Identify which cell holds the provided text, then report its [X, Y] central coordinate. 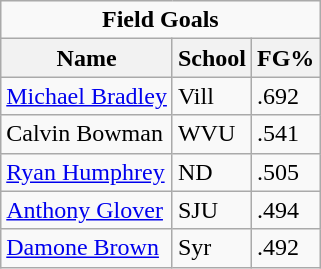
.541 [286, 134]
School [212, 58]
Vill [212, 96]
WVU [212, 134]
Field Goals [160, 20]
SJU [212, 210]
.692 [286, 96]
Name [87, 58]
.492 [286, 248]
Michael Bradley [87, 96]
Ryan Humphrey [87, 172]
ND [212, 172]
Damone Brown [87, 248]
Syr [212, 248]
.505 [286, 172]
FG% [286, 58]
.494 [286, 210]
Anthony Glover [87, 210]
Calvin Bowman [87, 134]
